Locate the cell with the specified text and output its (x, y) center coordinate. 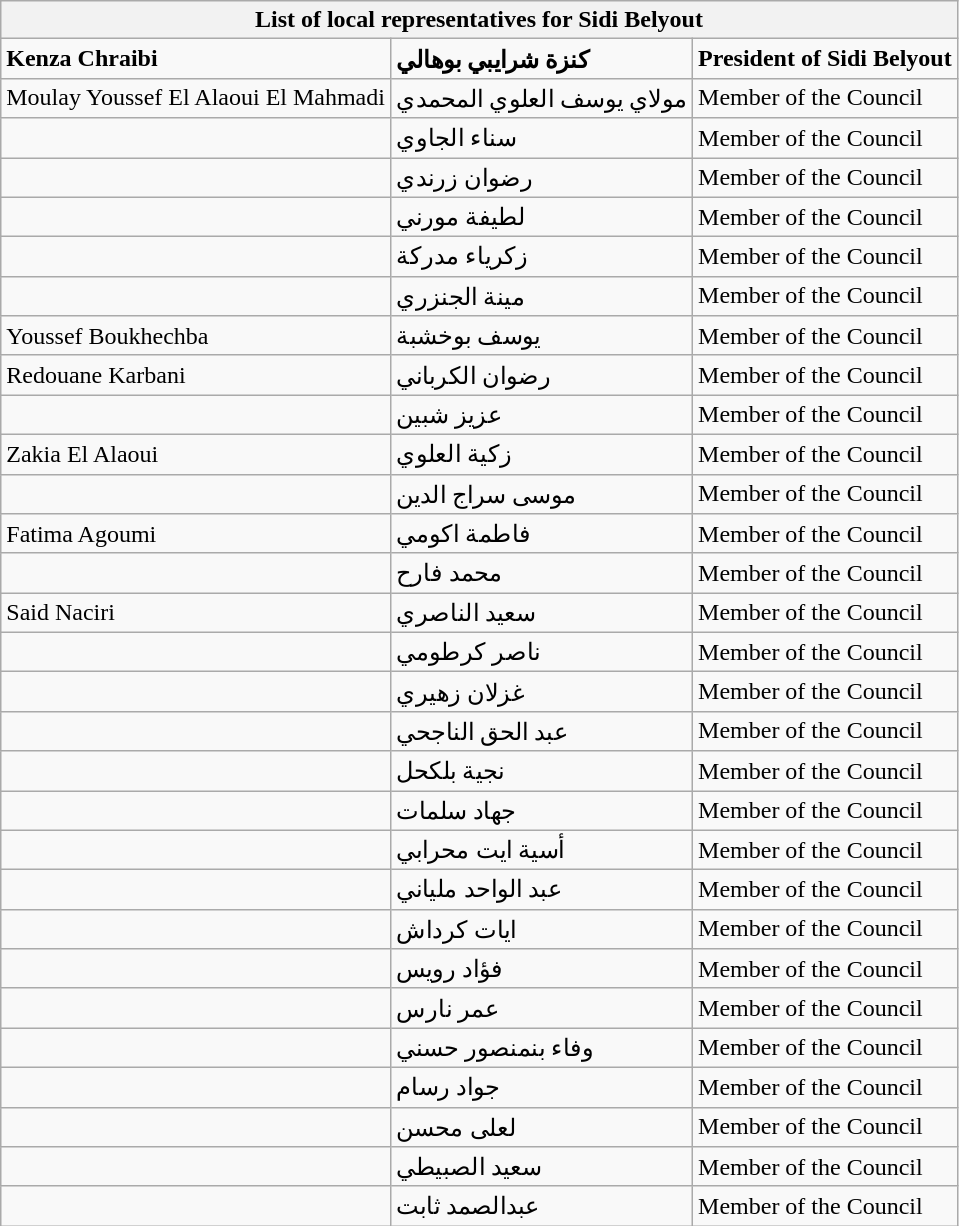
سعيد الناصري (541, 613)
رضوان الكرباني (541, 375)
President of Sidi Belyout (826, 59)
نجية بلكحل (541, 771)
عبد الواحد ملياني (541, 890)
عزيز شبين (541, 415)
Kenza Chraibi (196, 59)
عبد الحق الناجحي (541, 731)
Redouane Karbani (196, 375)
فؤاد رويس (541, 969)
رضوان زرندي (541, 178)
List of local representatives for Sidi Belyout (479, 20)
زكرياء مدركة (541, 257)
جواد رسام (541, 1087)
عمر نارس (541, 1008)
Fatima Agoumi (196, 534)
زكية العلوي (541, 454)
Moulay Youssef El Alaoui El Mahmadi (196, 98)
Said Naciri (196, 613)
سناء الجاوي (541, 138)
Zakia El Alaoui (196, 454)
لطيفة مورني (541, 217)
يوسف بوخشبة (541, 336)
ايات كرداش (541, 929)
Youssef Boukhechba (196, 336)
فاطمة اكومي (541, 534)
جهاد سلمات (541, 810)
كنزة شرايبي بوهالي (541, 59)
عبدالصمد ثابت (541, 1206)
مولاي يوسف العلوي المحمدي (541, 98)
مينة الجنزري (541, 296)
ناصر كرطومي (541, 652)
وفاء بنمنصور حسني (541, 1048)
أسية ايت محرابي (541, 850)
موسى سراج الدين (541, 494)
سعيد الصبيطي (541, 1167)
لعلى محسن (541, 1127)
محمد فارح (541, 573)
غزلان زهيري (541, 692)
